Output the [X, Y] coordinate of the center of the cell containing the given text.  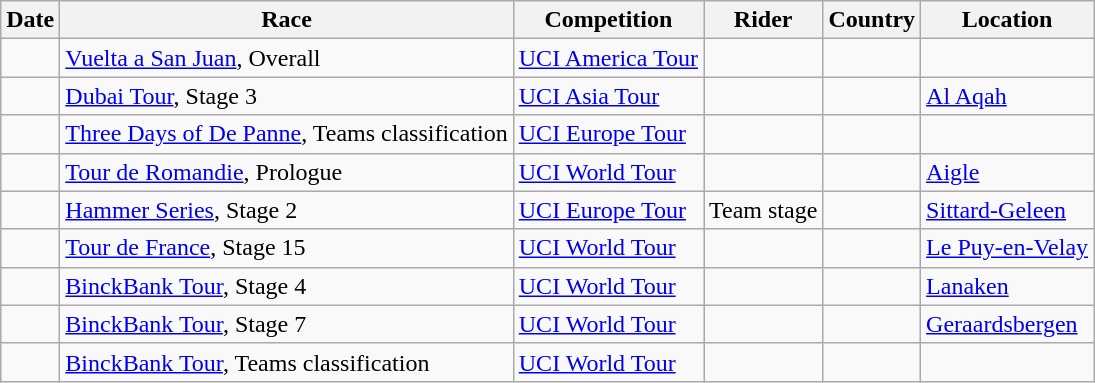
UCI America Tour [608, 58]
Competition [608, 20]
BinckBank Tour, Stage 4 [286, 286]
Lanaken [1008, 286]
Le Puy-en-Velay [1008, 248]
Location [1008, 20]
Dubai Tour, Stage 3 [286, 96]
Team stage [764, 210]
Aigle [1008, 172]
Vuelta a San Juan, Overall [286, 58]
Tour de France, Stage 15 [286, 248]
Race [286, 20]
Three Days of De Panne, Teams classification [286, 134]
Geraardsbergen [1008, 324]
Hammer Series, Stage 2 [286, 210]
Sittard-Geleen [1008, 210]
Country [872, 20]
Date [30, 20]
Al Aqah [1008, 96]
Tour de Romandie, Prologue [286, 172]
UCI Asia Tour [608, 96]
Rider [764, 20]
BinckBank Tour, Stage 7 [286, 324]
BinckBank Tour, Teams classification [286, 362]
